Locate the cell with the specified text and output its [X, Y] center coordinate. 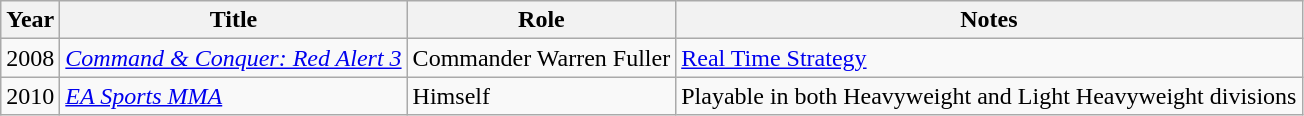
Playable in both Heavyweight and Light Heavyweight divisions [989, 96]
Real Time Strategy [989, 58]
Title [234, 20]
EA Sports MMA [234, 96]
Command & Conquer: Red Alert 3 [234, 58]
2008 [30, 58]
Year [30, 20]
Commander Warren Fuller [542, 58]
Himself [542, 96]
2010 [30, 96]
Role [542, 20]
Notes [989, 20]
